Output the [X, Y] coordinate of the center of the cell containing the given text.  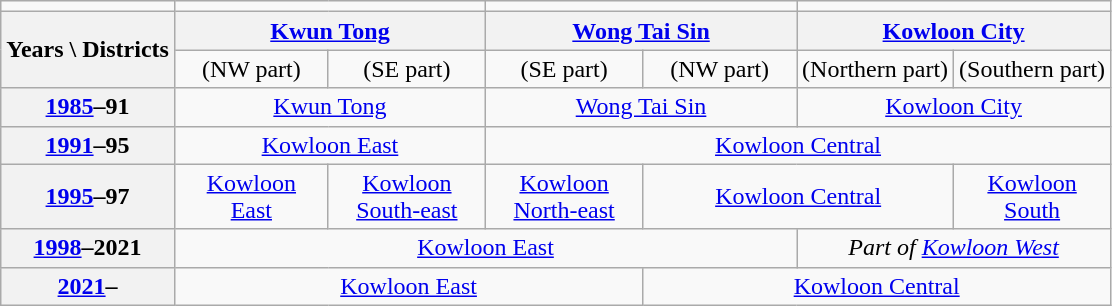
2021– [88, 286]
KowloonSouth-east [406, 196]
(Southern part) [1032, 69]
KowloonSouth [1032, 196]
KowloonNorth-east [564, 196]
KowloonEast [251, 196]
Years \ Districts [88, 50]
Part of Kowloon West [954, 248]
1991–95 [88, 145]
(Northern part) [876, 69]
1985–91 [88, 107]
1995–97 [88, 196]
1998–2021 [88, 248]
